For the text-containing cell, return its midpoint in [X, Y] coordinate format. 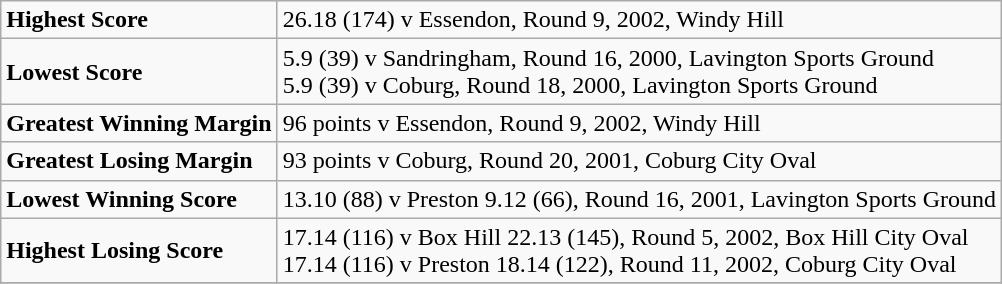
26.18 (174) v Essendon, Round 9, 2002, Windy Hill [639, 20]
Greatest Losing Margin [139, 161]
Highest Losing Score [139, 250]
Greatest Winning Margin [139, 123]
Lowest Score [139, 72]
96 points v Essendon, Round 9, 2002, Windy Hill [639, 123]
5.9 (39) v Sandringham, Round 16, 2000, Lavington Sports Ground5.9 (39) v Coburg, Round 18, 2000, Lavington Sports Ground [639, 72]
Highest Score [139, 20]
17.14 (116) v Box Hill 22.13 (145), Round 5, 2002, Box Hill City Oval17.14 (116) v Preston 18.14 (122), Round 11, 2002, Coburg City Oval [639, 250]
Lowest Winning Score [139, 199]
93 points v Coburg, Round 20, 2001, Coburg City Oval [639, 161]
13.10 (88) v Preston 9.12 (66), Round 16, 2001, Lavington Sports Ground [639, 199]
